Pinpoint the cell where the given text exists, returning its [x, y] midpoint coordinate. 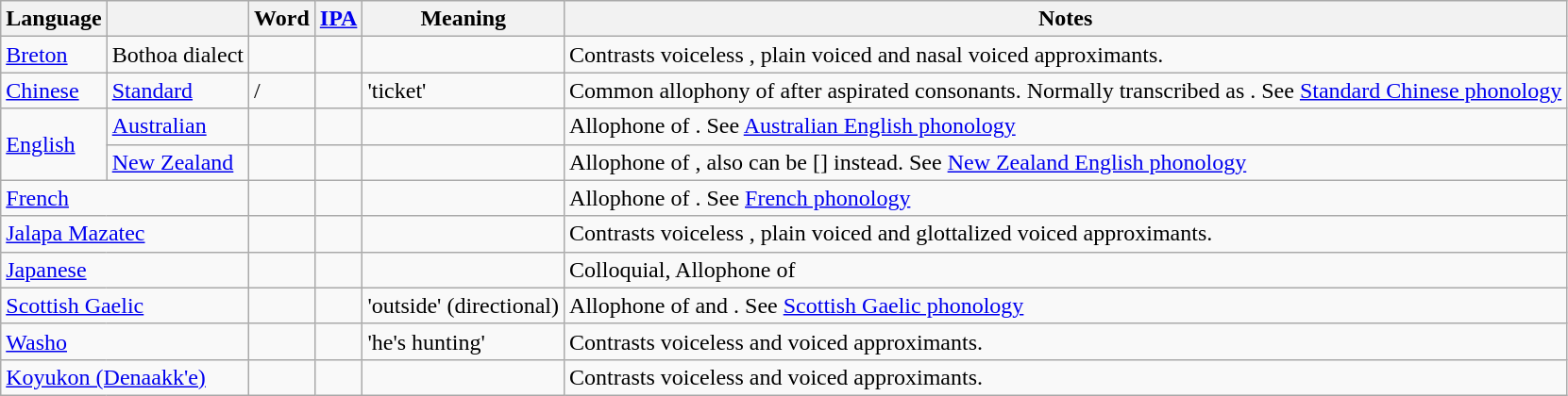
/ [282, 91]
Allophone of . See Australian English phonology [1066, 126]
Washo [125, 341]
Japanese [125, 270]
Jalapa Mazatec [125, 234]
Contrasts voiceless , plain voiced and nasal voiced approximants. [1066, 55]
'he's hunting' [464, 341]
English [54, 144]
Allophone of . See French phonology [1066, 198]
Allophone of , also can be [] instead. See New Zealand English phonology [1066, 162]
IPA [338, 19]
Contrasts voiceless , plain voiced and glottalized voiced approximants. [1066, 234]
'outside' (directional) [464, 305]
Common allophony of after aspirated consonants. Normally transcribed as . See Standard Chinese phonology [1066, 91]
New Zealand [177, 162]
Standard [177, 91]
Koyukon (Denaakk'e) [125, 377]
Allophone of and . See Scottish Gaelic phonology [1066, 305]
French [125, 198]
'ticket' [464, 91]
Chinese [54, 91]
Language [54, 19]
Bothoa dialect [177, 55]
Notes [1066, 19]
Colloquial, Allophone of [1066, 270]
Australian [177, 126]
Word [282, 19]
Scottish Gaelic [125, 305]
Meaning [464, 19]
Breton [54, 55]
